Return the [x, y] coordinate for the center point of the cell that contains the specified text.  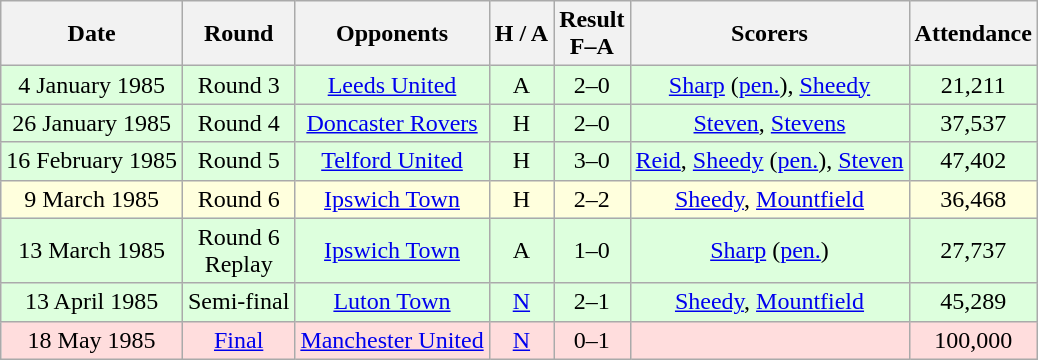
Sharp (pen.), Sheedy [770, 85]
Round 6Replay [238, 250]
100,000 [973, 340]
45,289 [973, 302]
Reid, Sheedy (pen.), Steven [770, 161]
37,537 [973, 123]
13 March 1985 [92, 250]
Telford United [392, 161]
Round 6 [238, 199]
21,211 [973, 85]
Scorers [770, 34]
Leeds United [392, 85]
4 January 1985 [92, 85]
9 March 1985 [92, 199]
Date [92, 34]
16 February 1985 [92, 161]
0–1 [592, 340]
Manchester United [392, 340]
13 April 1985 [92, 302]
Steven, Stevens [770, 123]
Round 4 [238, 123]
Round 5 [238, 161]
Attendance [973, 34]
Opponents [392, 34]
2–2 [592, 199]
47,402 [973, 161]
Sharp (pen.) [770, 250]
1–0 [592, 250]
26 January 1985 [92, 123]
Doncaster Rovers [392, 123]
36,468 [973, 199]
Semi-final [238, 302]
18 May 1985 [92, 340]
Luton Town [392, 302]
ResultF–A [592, 34]
H / A [521, 34]
Round [238, 34]
2–1 [592, 302]
3–0 [592, 161]
Final [238, 340]
Round 3 [238, 85]
27,737 [973, 250]
